Identify which cell holds the provided text, then report its (x, y) central coordinate. 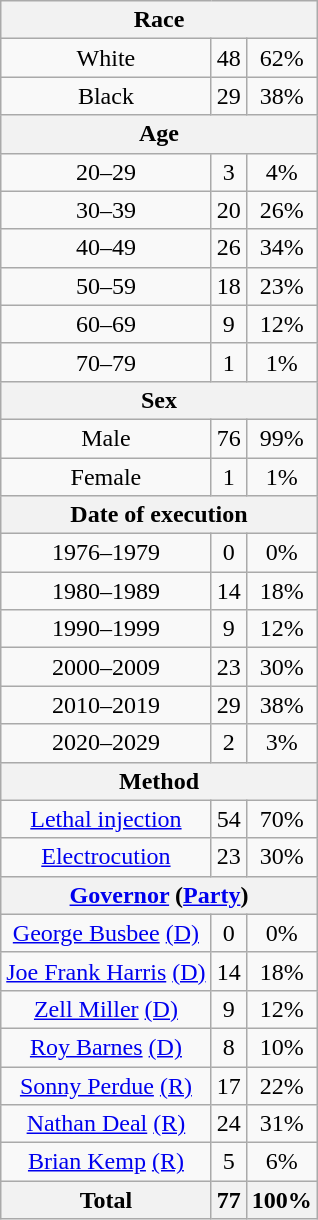
Zell Miller (D) (106, 1009)
Age (159, 134)
34% (282, 248)
76 (228, 438)
10% (282, 1047)
70% (282, 819)
Roy Barnes (D) (106, 1047)
2010–2019 (106, 705)
2000–2009 (106, 667)
20 (228, 210)
23% (282, 286)
Black (106, 96)
4% (282, 172)
70–79 (106, 362)
Electrocution (106, 857)
77 (228, 1200)
Male (106, 438)
1976–1979 (106, 553)
26 (228, 248)
Lethal injection (106, 819)
62% (282, 58)
Governor (Party) (159, 895)
2020–2029 (106, 743)
Joe Frank Harris (D) (106, 971)
Sex (159, 400)
6% (282, 1162)
30–39 (106, 210)
24 (228, 1124)
99% (282, 438)
Race (159, 20)
60–69 (106, 324)
50–59 (106, 286)
Nathan Deal (R) (106, 1124)
Brian Kemp (R) (106, 1162)
54 (228, 819)
48 (228, 58)
22% (282, 1085)
26% (282, 210)
White (106, 58)
George Busbee (D) (106, 933)
Total (106, 1200)
5 (228, 1162)
3 (228, 172)
Date of execution (159, 515)
100% (282, 1200)
Method (159, 781)
31% (282, 1124)
1990–1999 (106, 629)
8 (228, 1047)
17 (228, 1085)
18 (228, 286)
1980–1989 (106, 591)
20–29 (106, 172)
Sonny Perdue (R) (106, 1085)
3% (282, 743)
40–49 (106, 248)
Female (106, 477)
2 (228, 743)
